Detect which cell encompasses the target text, then output its [x, y] center coordinate. 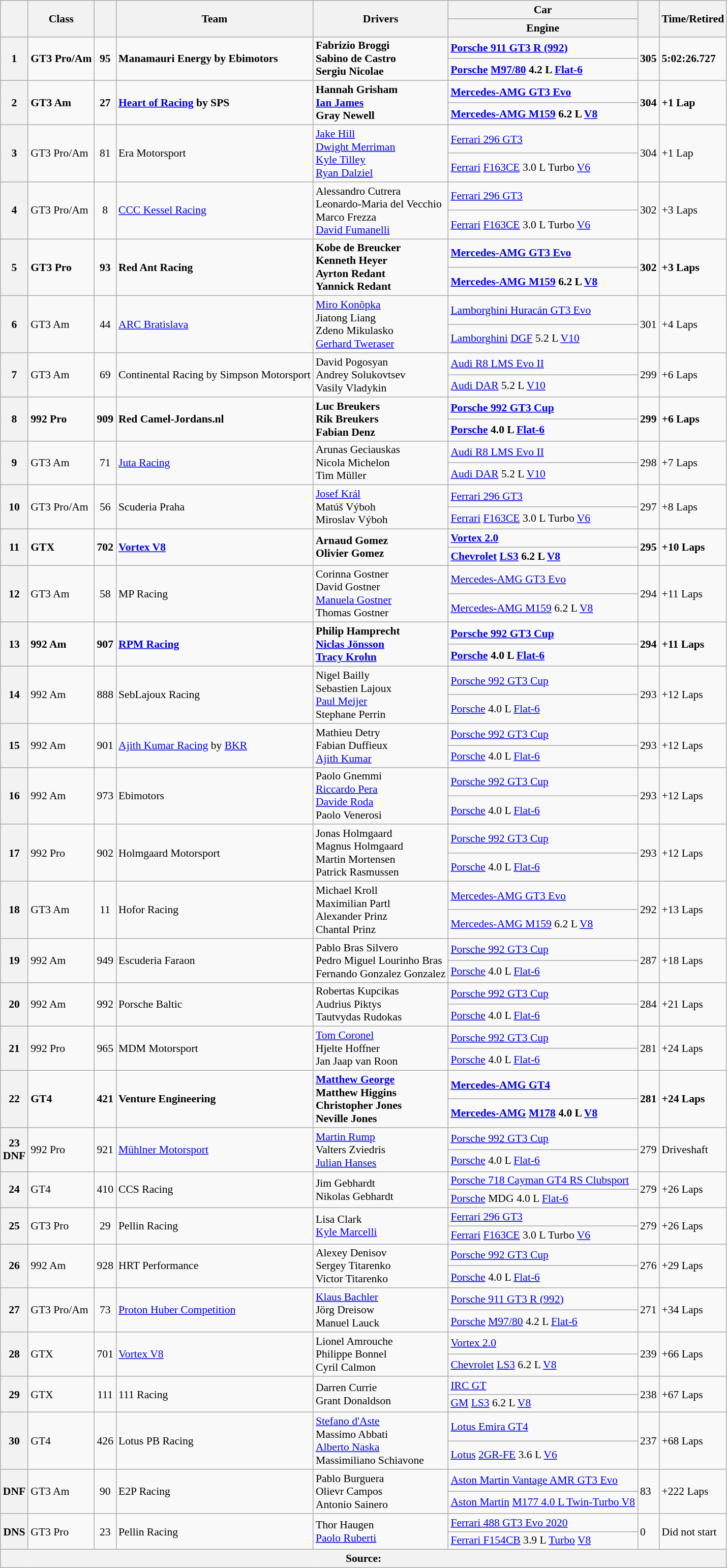
22 [14, 1099]
+67 Laps [693, 1394]
Proton Huber Competition [215, 1311]
902 [105, 853]
69 [105, 375]
+8 Laps [693, 507]
DNS [14, 1531]
Alessandro Cutrera Leonardo-Maria del Vecchio Marco Frezza David Fumanelli [380, 210]
Escuderia Faraon [215, 961]
Pablo Burguera Olievr Campos Antonio Sainero [380, 1492]
20 [14, 1005]
Miro Konôpka Jiatong Liang Zdeno Mikulasko Gerhard Tweraser [380, 324]
2 [14, 103]
421 [105, 1099]
GM LS3 6.2 L V8 [543, 1403]
5 [14, 267]
IRC GT [543, 1385]
MP Racing [215, 594]
Hofor Racing [215, 910]
SebLajoux Racing [215, 695]
Jake Hill Dwight Merriman Kyle Tilley Ryan Dalziel [380, 154]
21 [14, 1048]
ARC Bratislava [215, 324]
6 [14, 324]
949 [105, 961]
0 [649, 1531]
18 [14, 910]
+34 Laps [693, 1311]
Matthew George Matthew Higgins Christopher Jones Neville Jones [380, 1099]
23 [105, 1531]
701 [105, 1354]
24 [14, 1190]
Klaus Bachler Jörg Dreisow Manuel Lauck [380, 1311]
Time/Retired [693, 18]
Pablo Bras Silvero Pedro Miguel Lourinho Bras Fernando Gonzalez Gonzalez [380, 961]
Josef Král Matúš Výboh Miroslav Výboh [380, 507]
13 [14, 645]
Arnaud Gomez Olivier Gomez [380, 547]
Darren Currie Grant Donaldson [380, 1394]
239 [649, 1354]
Nigel Bailly Sebastien Lajoux Paul Meijer Stephane Perrin [380, 695]
295 [649, 547]
Driveshaft [693, 1150]
Kobe de Breucker Kenneth Heyer Ayrton Redant Yannick Redant [380, 267]
111 [105, 1394]
992 [105, 1005]
Red Camel-Jordans.nl [215, 419]
Hannah Grisham Ian James Gray Newell [380, 103]
Philip Hamprecht Niclas Jönsson Tracy Krohn [380, 645]
Lisa Clark Kyle Marcelli [380, 1226]
30 [14, 1441]
+222 Laps [693, 1492]
271 [649, 1311]
Robertas Kupcikas Audrius Piktys Tautvydas Rudokas [380, 1005]
Arunas Geciauskas Nicola Michelon Tim Müller [380, 463]
Stefano d'Aste Massimo Abbati Alberto Naska Massimiliano Schiavone [380, 1441]
10 [14, 507]
Red Ant Racing [215, 267]
973 [105, 796]
7 [14, 375]
Juta Racing [215, 463]
Class [61, 18]
Heart of Racing by SPS [215, 103]
Thor Haugen Paolo Ruberti [380, 1531]
+13 Laps [693, 910]
23DNF [14, 1150]
Corinna Gostner David Gostner Manuela Gostner Thomas Gostner [380, 594]
702 [105, 547]
301 [649, 324]
+4 Laps [693, 324]
4 [14, 210]
Alexey Denisov Sergey Titarenko Victor Titarenko [380, 1266]
Car [543, 10]
83 [649, 1492]
1 [14, 59]
Ferrari 488 GT3 Evo 2020 [543, 1523]
E2P Racing [215, 1492]
44 [105, 324]
16 [14, 796]
410 [105, 1190]
MDM Motorsport [215, 1048]
Lamborghini DGF 5.2 L V10 [543, 339]
928 [105, 1266]
Michael Kroll Maximilian Partl Alexander Prinz Chantal Prinz [380, 910]
19 [14, 961]
907 [105, 645]
Did not start [693, 1531]
298 [649, 463]
+7 Laps [693, 463]
Continental Racing by Simpson Motorsport [215, 375]
14 [14, 695]
Holmgaard Motorsport [215, 853]
Lotus Emira GT4 [543, 1427]
921 [105, 1150]
David Pogosyan Andrey Solukovtsev Vasily Vladykin [380, 375]
237 [649, 1441]
5:02:26.727 [693, 59]
901 [105, 745]
Lotus 2GR-FE 3.6 L V6 [543, 1455]
17 [14, 853]
Porsche Baltic [215, 1005]
909 [105, 419]
Drivers [380, 18]
3 [14, 154]
71 [105, 463]
9 [14, 463]
Engine [543, 28]
Ajith Kumar Racing by BKR [215, 745]
DNF [14, 1492]
Team [215, 18]
Mathieu Detry Fabian Duffieux Ajith Kumar [380, 745]
Ebimotors [215, 796]
Lotus PB Racing [215, 1441]
95 [105, 59]
Jonas Holmgaard Magnus Holmgaard Martin Mortensen Patrick Rasmussen [380, 853]
56 [105, 507]
+10 Laps [693, 547]
28 [14, 1354]
Venture Engineering [215, 1099]
Aston Martin Vantage AMR GT3 Evo [543, 1481]
12 [14, 594]
238 [649, 1394]
+18 Laps [693, 961]
Mercedes-AMG M178 4.0 L V8 [543, 1113]
Tom Coronel Hjelte Hoffner Jan Jaap van Roon [380, 1048]
+66 Laps [693, 1354]
426 [105, 1441]
Ferrari F154CB 3.9 L Turbo V8 [543, 1541]
+68 Laps [693, 1441]
Porsche 718 Cayman GT4 RS Clubsport [543, 1181]
Source: [364, 1559]
Martin Rump Valters Zviedris Julian Hanses [380, 1150]
Era Motorsport [215, 154]
Mühlner Motorsport [215, 1150]
RPM Racing [215, 645]
25 [14, 1226]
90 [105, 1492]
Jim Gebhardt Nikolas Gebhardt [380, 1190]
Mercedes-AMG GT4 [543, 1085]
Manamauri Energy by Ebimotors [215, 59]
111 Racing [215, 1394]
297 [649, 507]
CCS Racing [215, 1190]
276 [649, 1266]
Lamborghini Huracán GT3 Evo [543, 310]
93 [105, 267]
Aston Martin M177 4.0 L Twin-Turbo V8 [543, 1502]
CCC Kessel Racing [215, 210]
15 [14, 745]
287 [649, 961]
Porsche MDG 4.0 L Flat-6 [543, 1199]
Luc Breukers Rik Breukers Fabian Denz [380, 419]
Fabrizio Broggi Sabino de Castro Sergiu Nicolae [380, 59]
292 [649, 910]
Lionel Amrouche Philippe Bonnel Cyril Calmon [380, 1354]
26 [14, 1266]
81 [105, 154]
Scuderia Praha [215, 507]
305 [649, 59]
58 [105, 594]
+21 Laps [693, 1005]
965 [105, 1048]
73 [105, 1311]
HRT Performance [215, 1266]
888 [105, 695]
284 [649, 1005]
Paolo Gnemmi Riccardo Pera Davide Roda Paolo Venerosi [380, 796]
+29 Laps [693, 1266]
